From the cell containing the given text, extract its center point as (X, Y) coordinate. 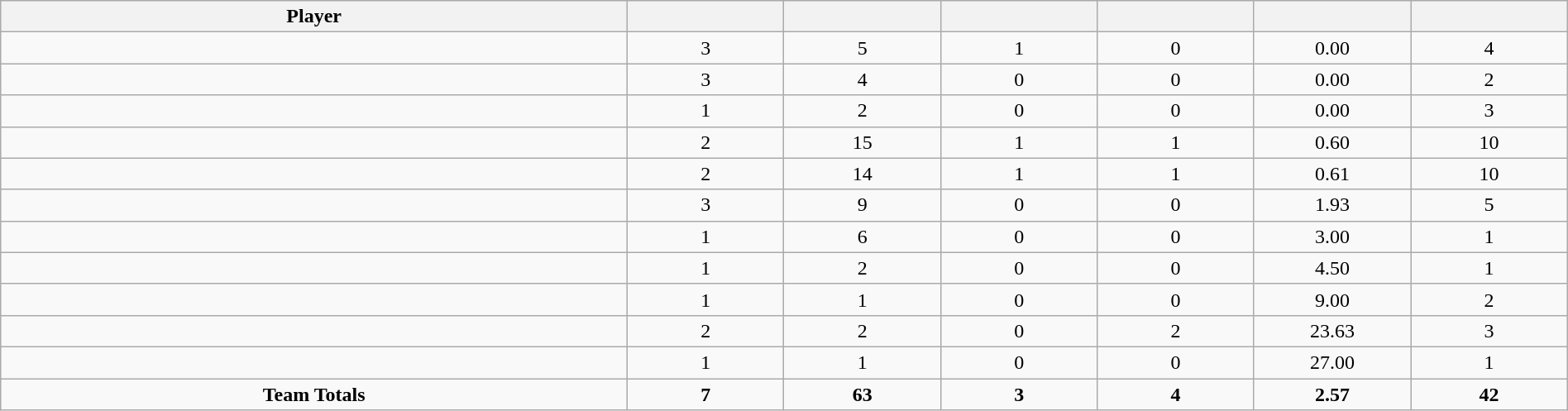
7 (706, 394)
3.00 (1331, 237)
Player (314, 17)
4.50 (1331, 268)
42 (1489, 394)
Team Totals (314, 394)
1.93 (1331, 205)
9 (862, 205)
14 (862, 174)
23.63 (1331, 331)
9.00 (1331, 299)
0.60 (1331, 142)
15 (862, 142)
0.61 (1331, 174)
63 (862, 394)
2.57 (1331, 394)
6 (862, 237)
27.00 (1331, 362)
